Identify which cell holds the provided text, then report its [x, y] central coordinate. 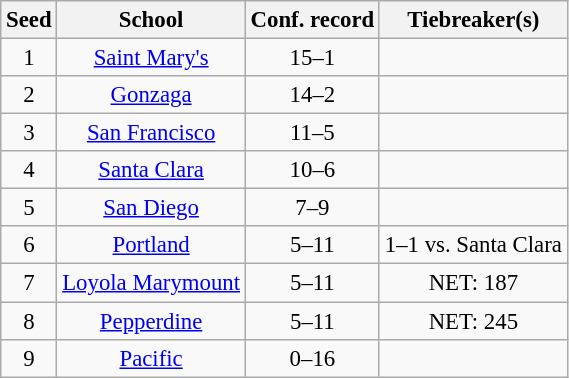
Tiebreaker(s) [473, 20]
3 [29, 133]
11–5 [312, 133]
Saint Mary's [151, 58]
Conf. record [312, 20]
6 [29, 245]
Pacific [151, 358]
San Francisco [151, 133]
15–1 [312, 58]
Loyola Marymount [151, 283]
School [151, 20]
8 [29, 321]
2 [29, 95]
1 [29, 58]
Portland [151, 245]
7–9 [312, 208]
4 [29, 170]
9 [29, 358]
14–2 [312, 95]
7 [29, 283]
0–16 [312, 358]
5 [29, 208]
1–1 vs. Santa Clara [473, 245]
San Diego [151, 208]
10–6 [312, 170]
Seed [29, 20]
NET: 245 [473, 321]
Gonzaga [151, 95]
Santa Clara [151, 170]
Pepperdine [151, 321]
NET: 187 [473, 283]
